Identify which cell holds the provided text, then report its (X, Y) central coordinate. 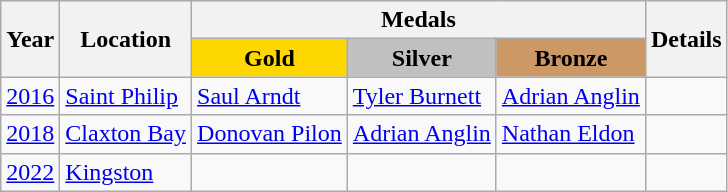
Year (30, 39)
Bronze (570, 58)
Saul Arndt (270, 96)
Saint Philip (126, 96)
2016 (30, 96)
Details (686, 39)
Kingston (126, 172)
Claxton Bay (126, 134)
Donovan Pilon (270, 134)
Location (126, 39)
Silver (422, 58)
Nathan Eldon (570, 134)
2018 (30, 134)
Gold (270, 58)
Tyler Burnett (422, 96)
Medals (419, 20)
2022 (30, 172)
